Extract the (x, y) coordinate from the center of the cell holding the provided text.  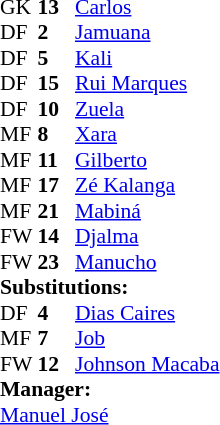
2 (57, 33)
Zé Kalanga (147, 185)
Xara (147, 135)
Manager: (110, 389)
15 (57, 83)
Mabiná (147, 211)
14 (57, 237)
Gilberto (147, 160)
Jamuana (147, 33)
5 (57, 58)
8 (57, 135)
Job (147, 339)
Dias Caires (147, 313)
21 (57, 211)
Johnson Macaba (147, 364)
17 (57, 185)
Substitutions: (110, 287)
Manucho (147, 262)
Rui Marques (147, 83)
4 (57, 313)
23 (57, 262)
12 (57, 364)
7 (57, 339)
11 (57, 160)
Djalma (147, 237)
Kali (147, 58)
10 (57, 109)
Zuela (147, 109)
